Search for the cell housing the specified text and yield its [x, y] center coordinate. 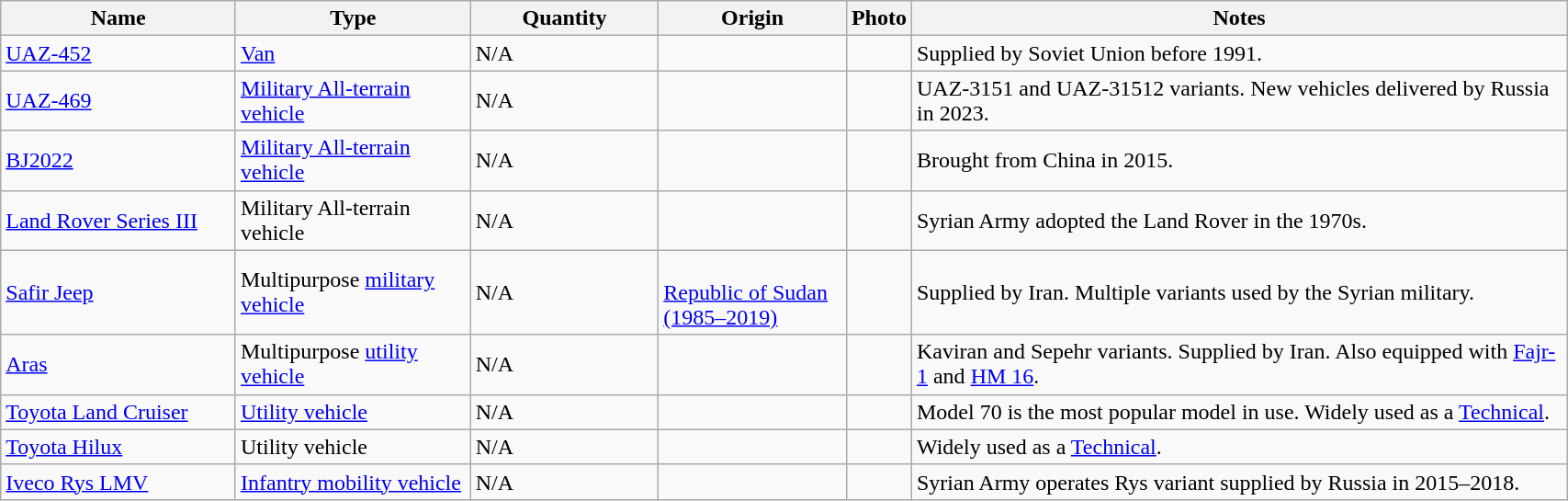
Name [118, 18]
UAZ-3151 and UAZ-31512 variants. New vehicles delivered by Russia in 2023. [1238, 101]
Infantry mobility vehicle [353, 482]
Multipurpose utility vehicle [353, 364]
Toyota Land Cruiser [118, 412]
Quantity [564, 18]
Iveco Rys LMV [118, 482]
Syrian Army operates Rys variant supplied by Russia in 2015–2018. [1238, 482]
Multipurpose military vehicle [353, 292]
Aras [118, 364]
Photo [878, 18]
Model 70 is the most popular model in use. Widely used as a Technical. [1238, 412]
Land Rover Series III [118, 221]
Kaviran and Sepehr variants. Supplied by Iran. Also equipped with Fajr-1 and HM 16. [1238, 364]
Origin [753, 18]
Toyota Hilux [118, 447]
Supplied by Soviet Union before 1991. [1238, 53]
Syrian Army adopted the Land Rover in the 1970s. [1238, 221]
UAZ-469 [118, 101]
Brought from China in 2015. [1238, 160]
Republic of Sudan (1985–2019) [753, 292]
Safir Jeep [118, 292]
Widely used as a Technical. [1238, 447]
UAZ-452 [118, 53]
Van [353, 53]
Notes [1238, 18]
Supplied by Iran. Multiple variants used by the Syrian military. [1238, 292]
BJ2022 [118, 160]
Type [353, 18]
